From the cell containing the given text, extract its center point as [X, Y] coordinate. 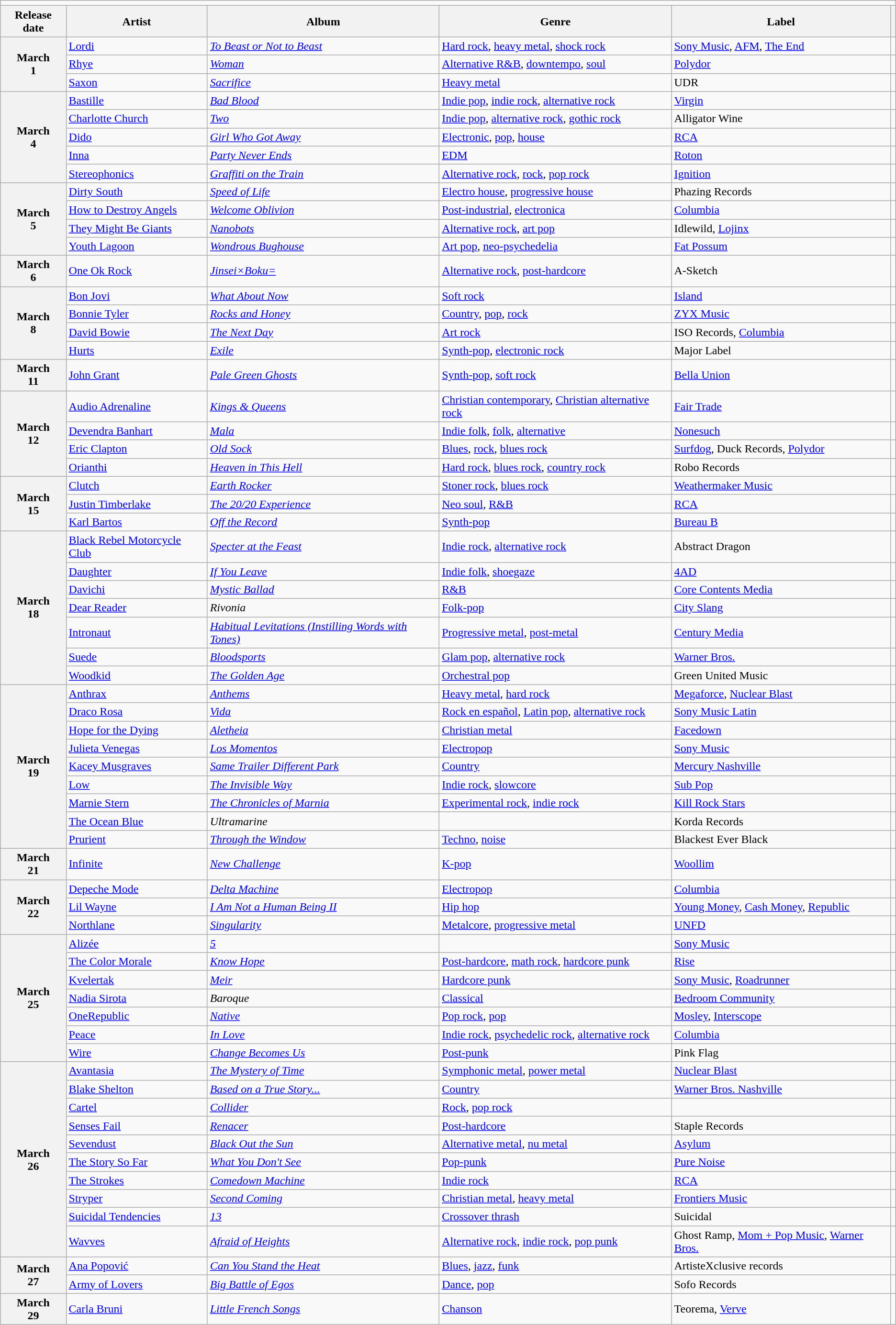
Carla Bruni [137, 1309]
The 20/20 Experience [323, 504]
The Mystery of Time [323, 1071]
Kings & Queens [323, 406]
Warner Bros. Nashville [781, 1089]
What You Don't See [323, 1162]
Wire [137, 1053]
Staple Records [781, 1125]
Fat Possum [781, 247]
Sevendust [137, 1144]
New Challenge [323, 864]
Post-hardcore [555, 1125]
Charlotte Church [137, 119]
Fair Trade [781, 406]
Art pop, neo-psychedelia [555, 247]
Glam pop, alternative rock [555, 657]
Release date [34, 21]
Surfdog, Duck Records, Polydor [781, 449]
Mercury Nashville [781, 766]
Stereophonics [137, 173]
Dido [137, 137]
Orchestral pop [555, 675]
Party Never Ends [323, 155]
Bastille [137, 101]
Mosley, Interscope [781, 1016]
Alternative rock, post-hardcore [555, 271]
Sub Pop [781, 785]
The Next Day [323, 332]
Low [137, 785]
March4 [34, 137]
Synth-pop, electronic rock [555, 350]
Lordi [137, 46]
Megaforce, Nuclear Blast [781, 694]
Soft rock [555, 296]
Hard rock, blues rock, country rock [555, 467]
Post-hardcore, math rock, hardcore punk [555, 962]
Alternative metal, nu metal [555, 1144]
Ghost Ramp, Mom + Pop Music, Warner Bros. [781, 1242]
Pop rock, pop [555, 1016]
Idlewild, Lojinx [781, 228]
Clutch [137, 485]
Through the Window [323, 839]
Vida [323, 712]
Christian contemporary, Christian alternative rock [555, 406]
Singularity [323, 925]
Wavves [137, 1242]
Electro house, progressive house [555, 191]
13 [323, 1217]
Wondrous Bughouse [323, 247]
Speed of Life [323, 191]
Baroque [323, 998]
March1 [34, 64]
Based on a True Story... [323, 1089]
The Golden Age [323, 675]
Heavy metal, hard rock [555, 694]
Stryper [137, 1199]
Hope for the Dying [137, 730]
Label [781, 21]
Anthrax [137, 694]
Virgin [781, 101]
Green United Music [781, 675]
March26 [34, 1159]
Blackest Ever Black [781, 839]
Eric Clapton [137, 449]
March11 [34, 375]
Ultramarine [323, 821]
Island [781, 296]
Art rock [555, 332]
Post-industrial, electronica [555, 210]
Symphonic metal, power metal [555, 1071]
Earth Rocker [323, 485]
Suede [137, 657]
K-pop [555, 864]
Facedown [781, 730]
Rock en español, Latin pop, alternative rock [555, 712]
Hurts [137, 350]
Warner Bros. [781, 657]
Indie pop, alternative rock, gothic rock [555, 119]
Mystic Ballad [323, 590]
Suicidal [781, 1217]
Rise [781, 962]
David Bowie [137, 332]
Heaven in This Hell [323, 467]
Experimental rock, indie rock [555, 803]
Youth Lagoon [137, 247]
Country, pop, rock [555, 314]
Phazing Records [781, 191]
They Might Be Giants [137, 228]
ArtisteXclusive records [781, 1266]
Depeche Mode [137, 889]
Dear Reader [137, 608]
The Invisible Way [323, 785]
Afraid of Heights [323, 1242]
Neo soul, R&B [555, 504]
Jinsei×Boku= [323, 271]
Metalcore, progressive metal [555, 925]
Meir [323, 980]
Weathermaker Music [781, 485]
Bloodsports [323, 657]
Indie pop, indie rock, alternative rock [555, 101]
Black Out the Sun [323, 1144]
Sacrifice [323, 82]
Artist [137, 21]
The Story So Far [137, 1162]
Prurient [137, 839]
Christian metal, heavy metal [555, 1199]
Electronic, pop, house [555, 137]
EDM [555, 155]
Black Rebel Motorcycle Club [137, 547]
Bon Jovi [137, 296]
Hip hop [555, 907]
City Slang [781, 608]
Army of Lovers [137, 1284]
Exile [323, 350]
Devendra Banhart [137, 431]
UDR [781, 82]
Album [323, 21]
March18 [34, 607]
March8 [34, 323]
I Am Not a Human Being II [323, 907]
Frontiers Music [781, 1199]
Comedown Machine [323, 1180]
ZYX Music [781, 314]
March15 [34, 504]
Off the Record [323, 522]
Polydor [781, 64]
What About Now [323, 296]
Sofo Records [781, 1284]
UNFD [781, 925]
Blues, rock, blues rock [555, 449]
Inna [137, 155]
Second Coming [323, 1199]
Indie rock, slowcore [555, 785]
Progressive metal, post-metal [555, 633]
Graffiti on the Train [323, 173]
Nanobots [323, 228]
A-Sketch [781, 271]
Old Sock [323, 449]
Bedroom Community [781, 998]
Synth-pop [555, 522]
Marnie Stern [137, 803]
Rock, pop rock [555, 1107]
Habitual Levitations (Instilling Words with Tones) [323, 633]
Los Momentos [323, 748]
Ana Popović [137, 1266]
March19 [34, 767]
Orianthi [137, 467]
Crossover thrash [555, 1217]
Lil Wayne [137, 907]
March25 [34, 998]
Justin Timberlake [137, 504]
Major Label [781, 350]
Bureau B [781, 522]
Avantasia [137, 1071]
Sony Music, Roadrunner [781, 980]
Davichi [137, 590]
Specter at the Feast [323, 547]
Woman [323, 64]
Julieta Venegas [137, 748]
Daughter [137, 571]
Cartel [137, 1107]
March6 [34, 271]
Bonnie Tyler [137, 314]
If You Leave [323, 571]
R&B [555, 590]
One Ok Rock [137, 271]
Audio Adrenaline [137, 406]
Northlane [137, 925]
Know Hope [323, 962]
Collider [323, 1107]
Folk-pop [555, 608]
March29 [34, 1309]
Intronaut [137, 633]
Pop-punk [555, 1162]
Nadia Sirota [137, 998]
Stoner rock, blues rock [555, 485]
Roton [781, 155]
Draco Rosa [137, 712]
Indie rock, psychedelic rock, alternative rock [555, 1034]
Nuclear Blast [781, 1071]
Saxon [137, 82]
Same Trailer Different Park [323, 766]
March5 [34, 219]
4AD [781, 571]
The Chronicles of Marnia [323, 803]
Kill Rock Stars [781, 803]
John Grant [137, 375]
Pure Noise [781, 1162]
Karl Bartos [137, 522]
Native [323, 1016]
Change Becomes Us [323, 1053]
Abstract Dragon [781, 547]
Anthems [323, 694]
Rocks and Honey [323, 314]
Welcome Oblivion [323, 210]
Aletheia [323, 730]
Indie folk, folk, alternative [555, 431]
March12 [34, 434]
In Love [323, 1034]
Blake Shelton [137, 1089]
Alizée [137, 943]
Pink Flag [781, 1053]
Mala [323, 431]
Rhye [137, 64]
Teorema, Verve [781, 1309]
Core Contents Media [781, 590]
Alternative R&B, downtempo, soul [555, 64]
Suicidal Tendencies [137, 1217]
Big Battle of Egos [323, 1284]
Can You Stand the Heat [323, 1266]
Blues, jazz, funk [555, 1266]
Indie rock [555, 1180]
The Color Morale [137, 962]
Pale Green Ghosts [323, 375]
Indie folk, shoegaze [555, 571]
Asylum [781, 1144]
March21 [34, 864]
Woodkid [137, 675]
Woollim [781, 864]
Alternative rock, rock, pop rock [555, 173]
Nonesuch [781, 431]
March22 [34, 907]
Heavy metal [555, 82]
Classical [555, 998]
Little French Songs [323, 1309]
Bad Blood [323, 101]
March27 [34, 1275]
To Beast or Not to Beast [323, 46]
How to Destroy Angels [137, 210]
Two [323, 119]
OneRepublic [137, 1016]
Korda Records [781, 821]
The Ocean Blue [137, 821]
Renacer [323, 1125]
Peace [137, 1034]
Hard rock, heavy metal, shock rock [555, 46]
Senses Fail [137, 1125]
Synth-pop, soft rock [555, 375]
Kvelertak [137, 980]
Sony Music Latin [781, 712]
Infinite [137, 864]
Bella Union [781, 375]
Ignition [781, 173]
Indie rock, alternative rock [555, 547]
Post-punk [555, 1053]
Hardcore punk [555, 980]
Girl Who Got Away [323, 137]
ISO Records, Columbia [781, 332]
Alligator Wine [781, 119]
Kacey Musgraves [137, 766]
Alternative rock, art pop [555, 228]
Young Money, Cash Money, Republic [781, 907]
Dirty South [137, 191]
Genre [555, 21]
Sony Music, AFM, The End [781, 46]
Robo Records [781, 467]
Techno, noise [555, 839]
Rivonia [323, 608]
Dance, pop [555, 1284]
Alternative rock, indie rock, pop punk [555, 1242]
Century Media [781, 633]
5 [323, 943]
Christian metal [555, 730]
Chanson [555, 1309]
Delta Machine [323, 889]
The Strokes [137, 1180]
